Extract the [X, Y] coordinate from the center of the cell holding the provided text.  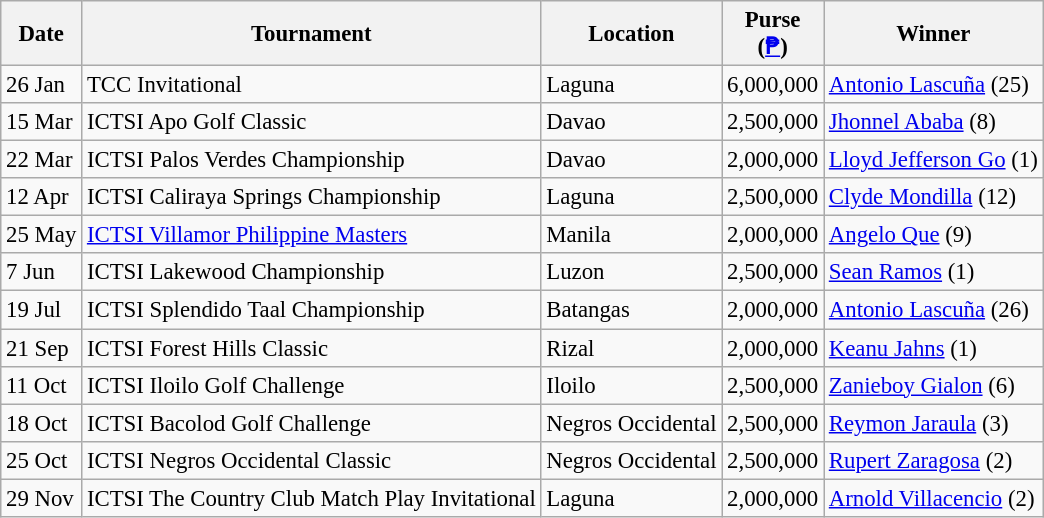
Winner [934, 34]
ICTSI Palos Verdes Championship [312, 160]
Reymon Jaraula (3) [934, 423]
15 Mar [42, 122]
25 May [42, 235]
ICTSI Forest Hills Classic [312, 348]
ICTSI Bacolod Golf Challenge [312, 423]
18 Oct [42, 423]
19 Jul [42, 310]
Tournament [312, 34]
Clyde Mondilla (12) [934, 197]
25 Oct [42, 460]
12 Apr [42, 197]
26 Jan [42, 85]
Arnold Villacencio (2) [934, 498]
TCC Invitational [312, 85]
Date [42, 34]
Antonio Lascuña (26) [934, 310]
11 Oct [42, 385]
Keanu Jahns (1) [934, 348]
7 Jun [42, 273]
Luzon [632, 273]
29 Nov [42, 498]
Location [632, 34]
ICTSI Villamor Philippine Masters [312, 235]
Sean Ramos (1) [934, 273]
Zanieboy Gialon (6) [934, 385]
ICTSI Lakewood Championship [312, 273]
Jhonnel Ababa (8) [934, 122]
ICTSI Iloilo Golf Challenge [312, 385]
22 Mar [42, 160]
ICTSI Splendido Taal Championship [312, 310]
Manila [632, 235]
ICTSI The Country Club Match Play Invitational [312, 498]
6,000,000 [773, 85]
ICTSI Apo Golf Classic [312, 122]
Iloilo [632, 385]
ICTSI Caliraya Springs Championship [312, 197]
Rupert Zaragosa (2) [934, 460]
21 Sep [42, 348]
ICTSI Negros Occidental Classic [312, 460]
Batangas [632, 310]
Lloyd Jefferson Go (1) [934, 160]
Rizal [632, 348]
Antonio Lascuña (25) [934, 85]
Purse(₱) [773, 34]
Angelo Que (9) [934, 235]
